Identify which cell holds the provided text, then report its (x, y) central coordinate. 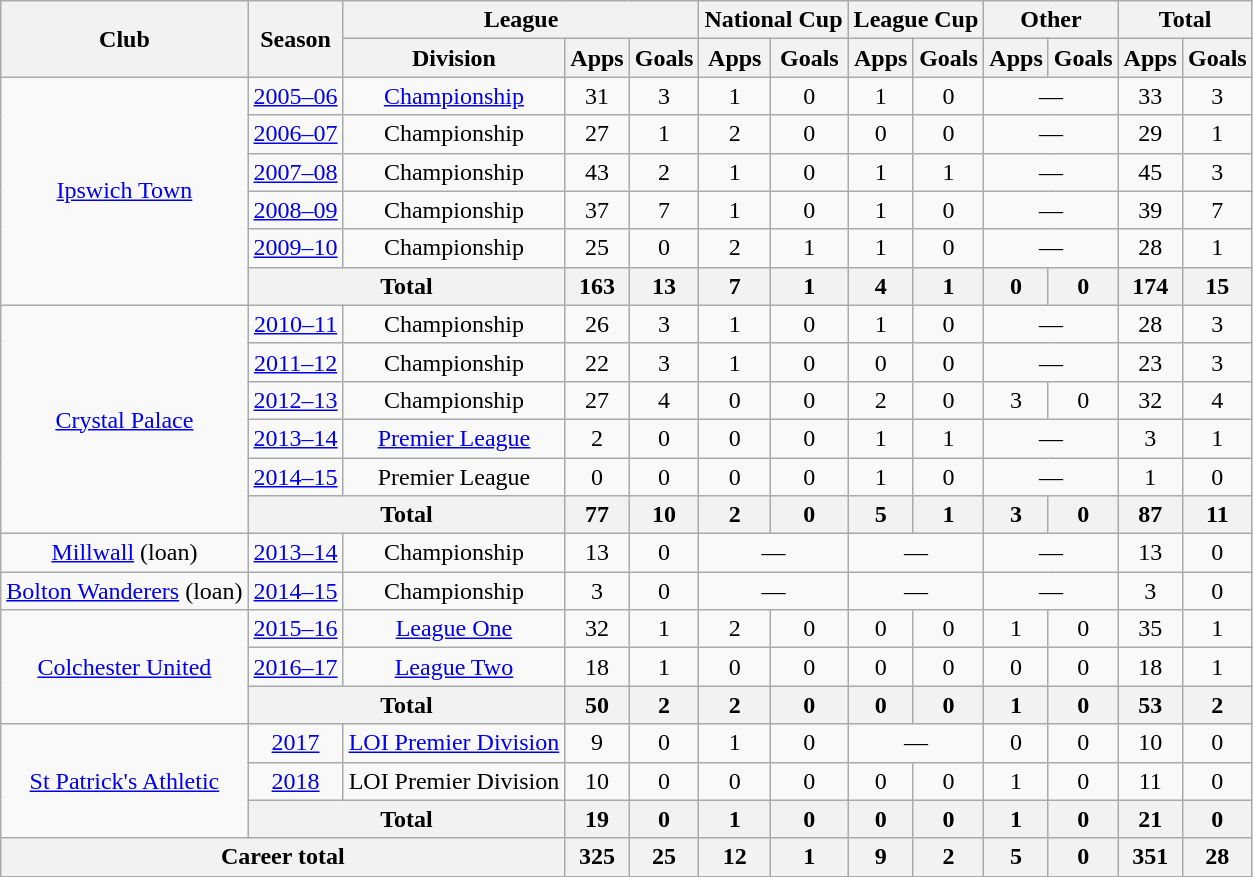
22 (597, 362)
2016–17 (296, 667)
31 (597, 96)
53 (1150, 705)
39 (1150, 210)
2005–06 (296, 96)
77 (597, 515)
Division (454, 58)
Club (124, 39)
Ipswich Town (124, 191)
35 (1150, 629)
174 (1150, 286)
2011–12 (296, 362)
45 (1150, 172)
League One (454, 629)
Other (1051, 20)
43 (597, 172)
League Two (454, 667)
2015–16 (296, 629)
Season (296, 39)
21 (1150, 819)
26 (597, 324)
St Patrick's Athletic (124, 781)
Bolton Wanderers (loan) (124, 591)
League (521, 20)
2009–10 (296, 248)
15 (1217, 286)
Colchester United (124, 667)
50 (597, 705)
325 (597, 857)
2010–11 (296, 324)
163 (597, 286)
2008–09 (296, 210)
2018 (296, 781)
29 (1150, 134)
Crystal Palace (124, 419)
12 (735, 857)
2012–13 (296, 400)
2007–08 (296, 172)
37 (597, 210)
2006–07 (296, 134)
33 (1150, 96)
National Cup (774, 20)
2017 (296, 743)
League Cup (916, 20)
19 (597, 819)
87 (1150, 515)
351 (1150, 857)
23 (1150, 362)
Millwall (loan) (124, 553)
Career total (283, 857)
